Pinpoint the cell where the given text exists, returning its (x, y) midpoint coordinate. 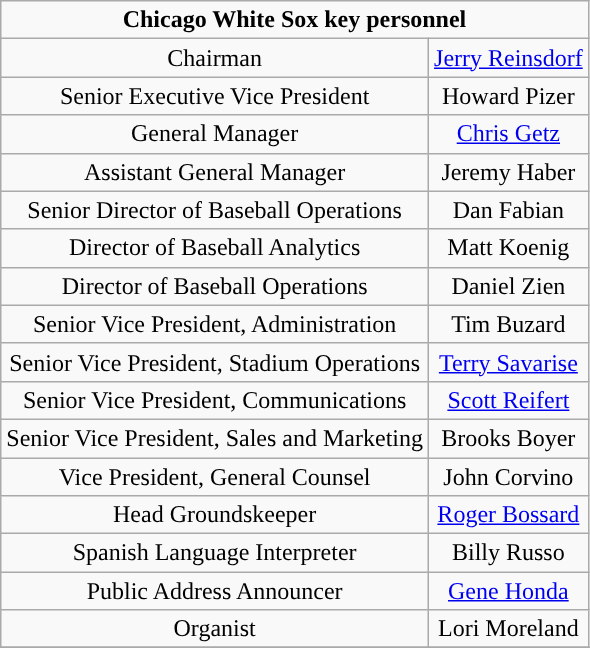
Senior Director of Baseball Operations (215, 210)
Jeremy Haber (509, 172)
Vice President, General Counsel (215, 477)
Assistant General Manager (215, 172)
Chicago White Sox key personnel (294, 20)
Gene Honda (509, 591)
Senior Vice President, Administration (215, 324)
Terry Savarise (509, 362)
Matt Koenig (509, 248)
Senior Vice President, Stadium Operations (215, 362)
Billy Russo (509, 553)
Senior Vice President, Sales and Marketing (215, 438)
Jerry Reinsdorf (509, 58)
Daniel Zien (509, 286)
Spanish Language Interpreter (215, 553)
Senior Executive Vice President (215, 96)
Organist (215, 629)
Roger Bossard (509, 515)
Brooks Boyer (509, 438)
Scott Reifert (509, 400)
General Manager (215, 134)
Chairman (215, 58)
Director of Baseball Operations (215, 286)
Public Address Announcer (215, 591)
Lori Moreland (509, 629)
John Corvino (509, 477)
Director of Baseball Analytics (215, 248)
Howard Pizer (509, 96)
Senior Vice President, Communications (215, 400)
Chris Getz (509, 134)
Head Groundskeeper (215, 515)
Tim Buzard (509, 324)
Dan Fabian (509, 210)
